Identify which cell holds the provided text, then report its (X, Y) central coordinate. 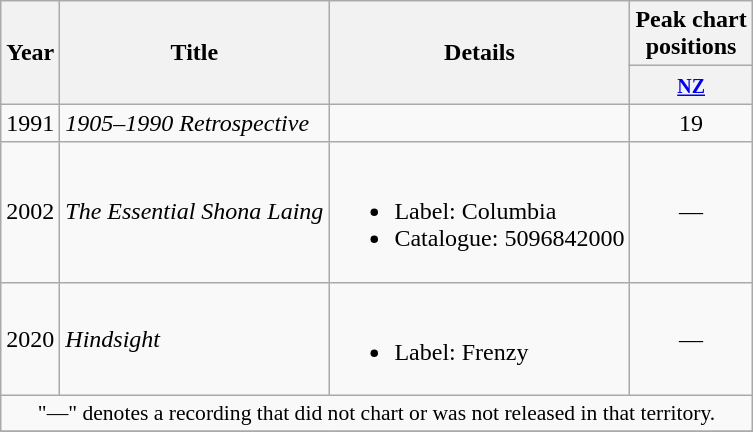
Details (480, 52)
Title (194, 52)
Hindsight (194, 338)
2002 (30, 212)
NZ (691, 85)
19 (691, 123)
Label: ColumbiaCatalogue: 5096842000 (480, 212)
1991 (30, 123)
"—" denotes a recording that did not chart or was not released in that territory. (377, 413)
The Essential Shona Laing (194, 212)
Label: Frenzy (480, 338)
1905–1990 Retrospective (194, 123)
Year (30, 52)
Peak chartpositions (691, 34)
2020 (30, 338)
